Return [X, Y] of the center of cell containing provided text 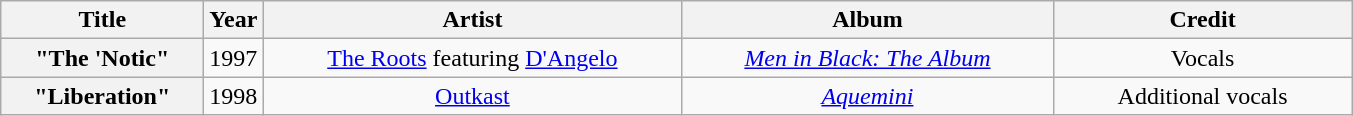
Vocals [1202, 58]
Title [102, 20]
"Liberation" [102, 96]
1998 [234, 96]
Outkast [472, 96]
The Roots featuring D'Angelo [472, 58]
Aquemini [868, 96]
"The 'Notic" [102, 58]
Artist [472, 20]
Men in Black: The Album [868, 58]
Credit [1202, 20]
Year [234, 20]
Album [868, 20]
1997 [234, 58]
Additional vocals [1202, 96]
